From the cell containing the given text, extract its center point as (x, y) coordinate. 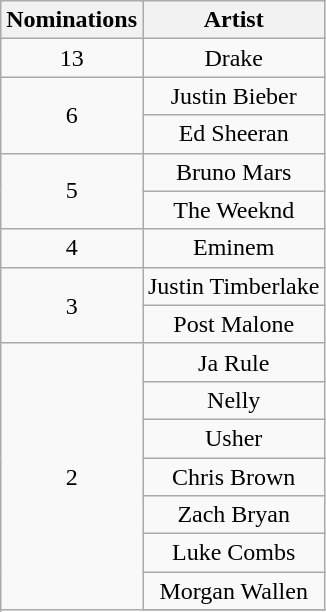
Luke Combs (233, 553)
The Weeknd (233, 210)
Usher (233, 438)
Chris Brown (233, 477)
Post Malone (233, 324)
Justin Bieber (233, 96)
4 (72, 248)
3 (72, 305)
Zach Bryan (233, 515)
Artist (233, 20)
Nelly (233, 400)
Ja Rule (233, 362)
2 (72, 476)
13 (72, 58)
6 (72, 115)
Morgan Wallen (233, 591)
Bruno Mars (233, 172)
5 (72, 191)
Justin Timberlake (233, 286)
Eminem (233, 248)
Nominations (72, 20)
Ed Sheeran (233, 134)
Drake (233, 58)
